Locate the cell with the specified text and output its (X, Y) center coordinate. 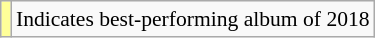
Indicates best-performing album of 2018 (193, 19)
